Output the (X, Y) coordinate of the center of the cell containing the given text.  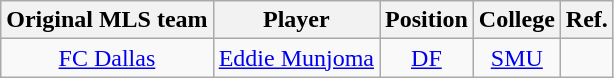
Eddie Munjoma (296, 58)
SMU (516, 58)
Ref. (586, 20)
College (516, 20)
Original MLS team (107, 20)
Player (296, 20)
Position (427, 20)
DF (427, 58)
FC Dallas (107, 58)
